Determine the (X, Y) coordinate at the center of the cell enclosing the given text.  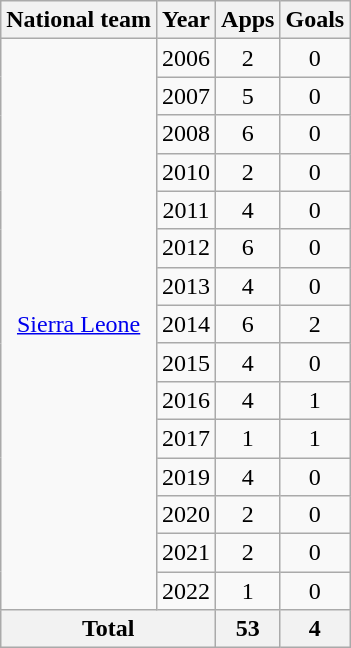
2020 (186, 515)
2017 (186, 438)
2016 (186, 400)
Sierra Leone (79, 324)
2015 (186, 362)
2012 (186, 248)
2008 (186, 134)
National team (79, 20)
2021 (186, 553)
2019 (186, 477)
2014 (186, 324)
2010 (186, 172)
Goals (315, 20)
2022 (186, 591)
5 (248, 96)
Apps (248, 20)
Total (108, 629)
2011 (186, 210)
53 (248, 629)
2007 (186, 96)
2013 (186, 286)
2006 (186, 58)
Year (186, 20)
